Search for the cell housing the specified text and yield its (X, Y) center coordinate. 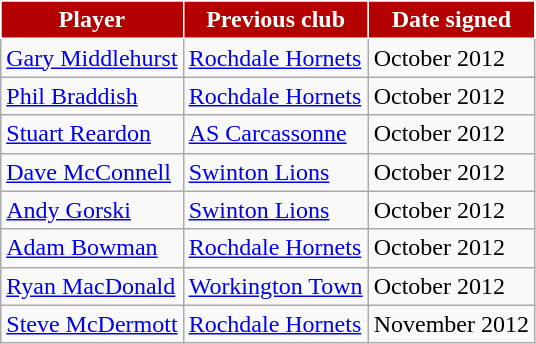
Dave McConnell (92, 172)
November 2012 (451, 324)
Stuart Reardon (92, 134)
AS Carcassonne (276, 134)
Phil Braddish (92, 96)
Ryan MacDonald (92, 286)
Adam Bowman (92, 248)
Gary Middlehurst (92, 58)
Workington Town (276, 286)
Andy Gorski (92, 210)
Steve McDermott (92, 324)
Player (92, 20)
Date signed (451, 20)
Previous club (276, 20)
